Output the [x, y] coordinate of the center of the cell containing the given text.  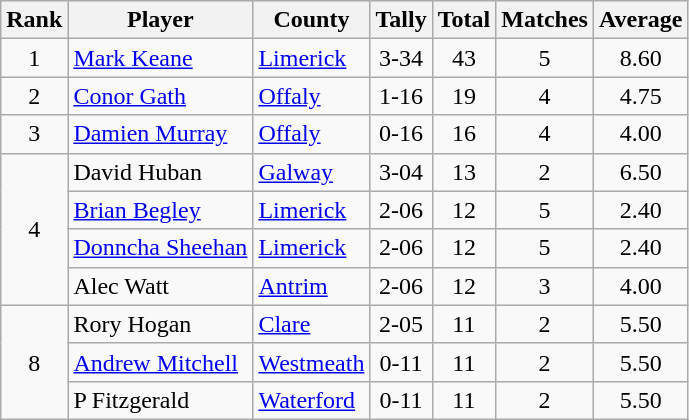
Galway [312, 172]
Tally [401, 20]
Average [640, 20]
Player [160, 20]
3-34 [401, 58]
County [312, 20]
8.60 [640, 58]
Andrew Mitchell [160, 362]
Westmeath [312, 362]
43 [464, 58]
6.50 [640, 172]
Waterford [312, 400]
Damien Murray [160, 134]
Total [464, 20]
1 [34, 58]
Conor Gath [160, 96]
19 [464, 96]
3-04 [401, 172]
16 [464, 134]
Alec Watt [160, 286]
P Fitzgerald [160, 400]
13 [464, 172]
2-05 [401, 324]
Antrim [312, 286]
1-16 [401, 96]
Mark Keane [160, 58]
Rank [34, 20]
Clare [312, 324]
Rory Hogan [160, 324]
4.75 [640, 96]
8 [34, 362]
Matches [545, 20]
David Huban [160, 172]
0-16 [401, 134]
Donncha Sheehan [160, 248]
Brian Begley [160, 210]
